Detect which cell encompasses the target text, then output its (x, y) center coordinate. 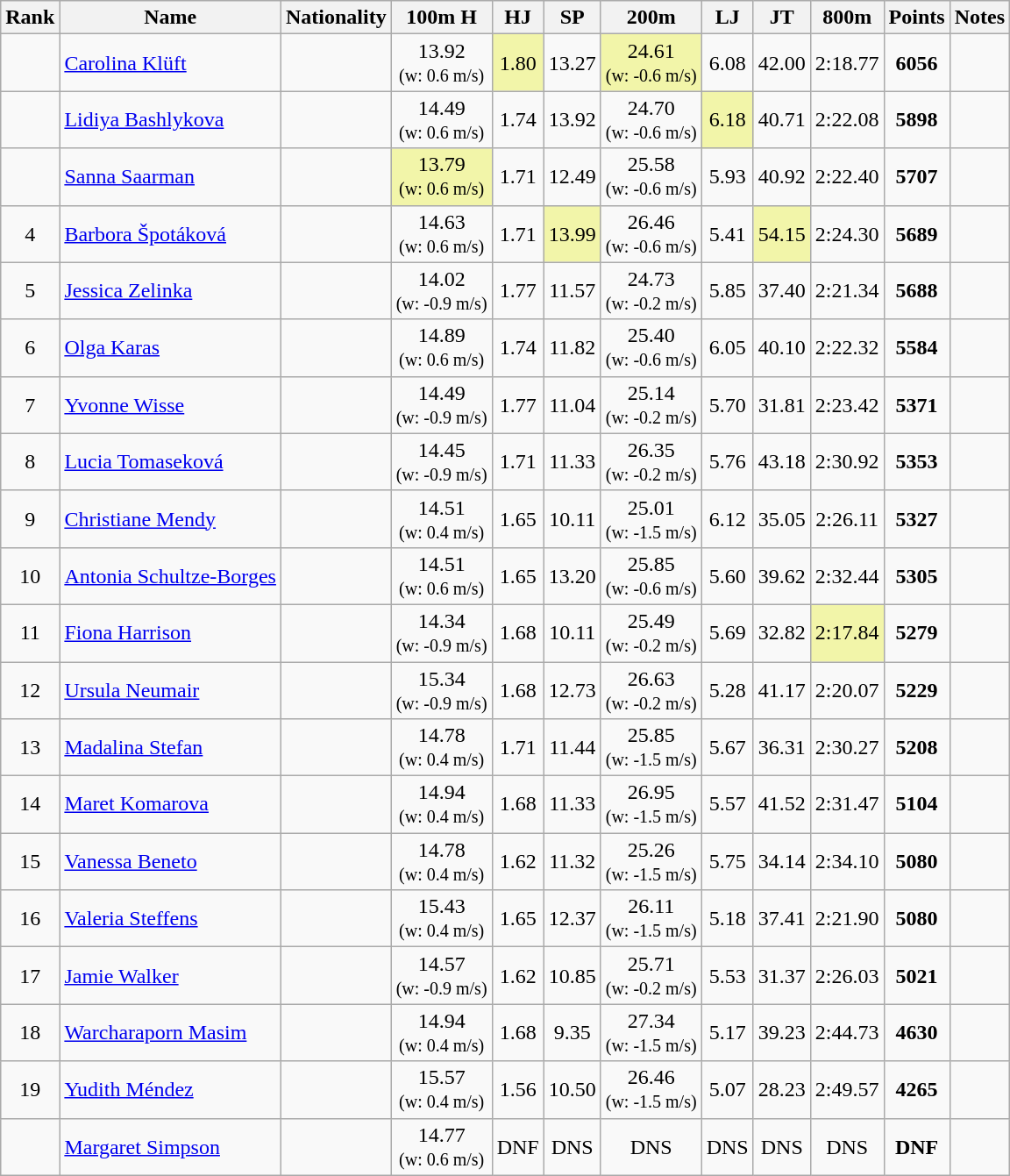
Margaret Simpson (170, 1147)
9.35 (572, 1033)
2:44.73 (847, 1033)
5584 (917, 347)
6.05 (728, 347)
18 (30, 1033)
32.82 (782, 633)
12 (30, 689)
11.44 (572, 747)
40.10 (782, 347)
Ursula Neumair (170, 689)
6.08 (728, 63)
13.99 (572, 233)
13 (30, 747)
12.37 (572, 919)
13.92 (572, 119)
11.32 (572, 861)
2:26.03 (847, 975)
HJ (517, 18)
17 (30, 975)
24.70(w: -0.6 m/s) (651, 119)
5208 (917, 747)
5688 (917, 291)
25.26(w: -1.5 m/s) (651, 861)
Madalina Stefan (170, 747)
40.92 (782, 177)
14 (30, 805)
Warcharaporn Masim (170, 1033)
12.73 (572, 689)
39.23 (782, 1033)
6.18 (728, 119)
Notes (979, 18)
2:31.47 (847, 805)
5689 (917, 233)
24.61(w: -0.6 m/s) (651, 63)
2:30.92 (847, 461)
19 (30, 1089)
31.81 (782, 405)
2:22.08 (847, 119)
5.76 (728, 461)
2:22.40 (847, 177)
Lidiya Bashlykova (170, 119)
14.45(w: -0.9 m/s) (442, 461)
Christiane Mendy (170, 519)
11.57 (572, 291)
12.49 (572, 177)
26.46(w: -0.6 m/s) (651, 233)
35.05 (782, 519)
40.71 (782, 119)
25.85(w: -1.5 m/s) (651, 747)
41.17 (782, 689)
2:20.07 (847, 689)
5.85 (728, 291)
14.02(w: -0.9 m/s) (442, 291)
15 (30, 861)
2:18.77 (847, 63)
5.75 (728, 861)
5.07 (728, 1089)
4265 (917, 1089)
Jessica Zelinka (170, 291)
27.34(w: -1.5 m/s) (651, 1033)
13.92(w: 0.6 m/s) (442, 63)
200m (651, 18)
25.14(w: -0.2 m/s) (651, 405)
14.49(w: 0.6 m/s) (442, 119)
4 (30, 233)
Name (170, 18)
Rank (30, 18)
5305 (917, 575)
2:21.90 (847, 919)
5707 (917, 177)
13.79(w: 0.6 m/s) (442, 177)
5.93 (728, 177)
5.28 (728, 689)
5.67 (728, 747)
31.37 (782, 975)
25.40(w: -0.6 m/s) (651, 347)
9 (30, 519)
37.40 (782, 291)
2:26.11 (847, 519)
11 (30, 633)
7 (30, 405)
5371 (917, 405)
25.49(w: -0.2 m/s) (651, 633)
4630 (917, 1033)
Vanessa Beneto (170, 861)
5.60 (728, 575)
5898 (917, 119)
10 (30, 575)
Olga Karas (170, 347)
13.20 (572, 575)
SP (572, 18)
25.71(w: -0.2 m/s) (651, 975)
2:21.34 (847, 291)
42.00 (782, 63)
1.80 (517, 63)
5104 (917, 805)
5353 (917, 461)
13.27 (572, 63)
Sanna Saarman (170, 177)
10.85 (572, 975)
6.12 (728, 519)
25.01(w: -1.5 m/s) (651, 519)
LJ (728, 18)
8 (30, 461)
5279 (917, 633)
5.53 (728, 975)
Points (917, 18)
5.18 (728, 919)
26.35(w: -0.2 m/s) (651, 461)
28.23 (782, 1089)
11.82 (572, 347)
41.52 (782, 805)
14.57(w: -0.9 m/s) (442, 975)
Nationality (336, 18)
26.46(w: -1.5 m/s) (651, 1089)
25.85(w: -0.6 m/s) (651, 575)
14.51(w: 0.4 m/s) (442, 519)
37.41 (782, 919)
14.34(w: -0.9 m/s) (442, 633)
2:49.57 (847, 1089)
2:30.27 (847, 747)
Antonia Schultze-Borges (170, 575)
43.18 (782, 461)
14.89(w: 0.6 m/s) (442, 347)
Valeria Steffens (170, 919)
14.63(w: 0.6 m/s) (442, 233)
800m (847, 18)
54.15 (782, 233)
Barbora Špotáková (170, 233)
Jamie Walker (170, 975)
26.63(w: -0.2 m/s) (651, 689)
2:23.42 (847, 405)
5.70 (728, 405)
1.56 (517, 1089)
5.17 (728, 1033)
5 (30, 291)
Yudith Méndez (170, 1089)
Yvonne Wisse (170, 405)
26.11(w: -1.5 m/s) (651, 919)
34.14 (782, 861)
5229 (917, 689)
24.73(w: -0.2 m/s) (651, 291)
14.49(w: -0.9 m/s) (442, 405)
Carolina Klüft (170, 63)
6056 (917, 63)
2:22.32 (847, 347)
14.77(w: 0.6 m/s) (442, 1147)
5.41 (728, 233)
100m H (442, 18)
25.58(w: -0.6 m/s) (651, 177)
2:24.30 (847, 233)
5.57 (728, 805)
5.69 (728, 633)
5021 (917, 975)
5327 (917, 519)
26.95(w: -1.5 m/s) (651, 805)
JT (782, 18)
2:34.10 (847, 861)
15.43(w: 0.4 m/s) (442, 919)
6 (30, 347)
2:17.84 (847, 633)
11.04 (572, 405)
Maret Komarova (170, 805)
15.57(w: 0.4 m/s) (442, 1089)
16 (30, 919)
39.62 (782, 575)
Fiona Harrison (170, 633)
Lucia Tomaseková (170, 461)
2:32.44 (847, 575)
10.50 (572, 1089)
36.31 (782, 747)
15.34(w: -0.9 m/s) (442, 689)
14.51(w: 0.6 m/s) (442, 575)
